Locate the cell with the specified text and output its [X, Y] center coordinate. 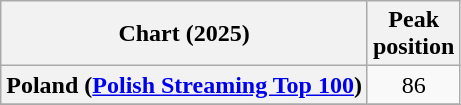
Poland (Polish Streaming Top 100) [184, 85]
Peakposition [413, 34]
Chart (2025) [184, 34]
86 [413, 85]
